Determine the (x, y) coordinate at the center of the cell enclosing the given text.  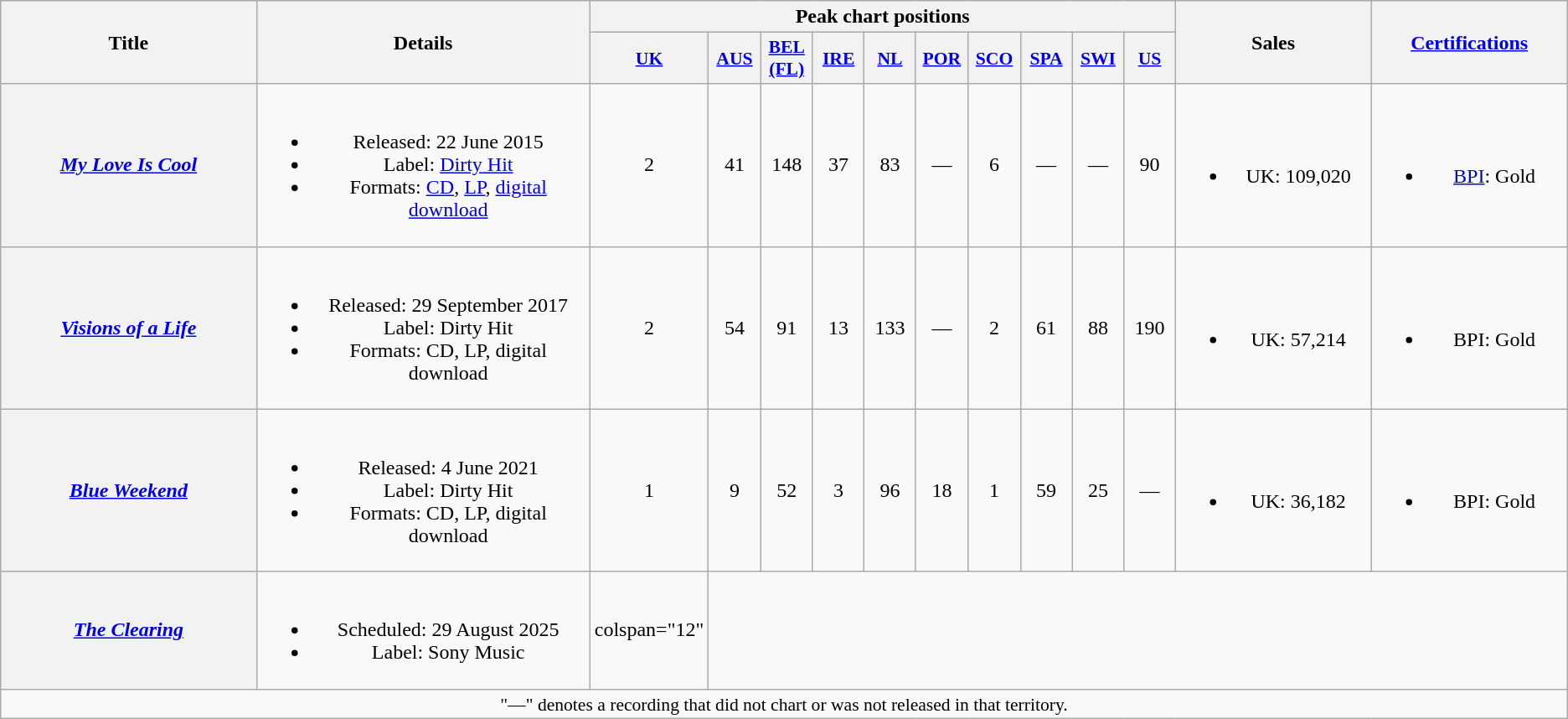
61 (1046, 328)
Visions of a Life (129, 328)
The Clearing (129, 630)
Details (423, 42)
SPA (1046, 59)
37 (838, 165)
54 (735, 328)
190 (1149, 328)
133 (890, 328)
90 (1149, 165)
SWI (1098, 59)
Released: 22 June 2015Label: Dirty HitFormats: CD, LP, digital download (423, 165)
BEL(FL) (787, 59)
83 (890, 165)
Certifications (1469, 42)
Blue Weekend (129, 490)
3 (838, 490)
Peak chart positions (883, 17)
UK: 57,214 (1273, 328)
NL (890, 59)
Released: 4 June 2021Label: Dirty HitFormats: CD, LP, digital download (423, 490)
Sales (1273, 42)
6 (994, 165)
UK: 36,182 (1273, 490)
AUS (735, 59)
UK (649, 59)
POR (941, 59)
UK: 109,020 (1273, 165)
IRE (838, 59)
148 (787, 165)
"—" denotes a recording that did not chart or was not released in that territory. (784, 704)
91 (787, 328)
59 (1046, 490)
Scheduled: 29 August 2025Label: Sony Music (423, 630)
41 (735, 165)
52 (787, 490)
18 (941, 490)
25 (1098, 490)
My Love Is Cool (129, 165)
colspan="12" (649, 630)
Title (129, 42)
88 (1098, 328)
SCO (994, 59)
9 (735, 490)
96 (890, 490)
13 (838, 328)
Released: 29 September 2017Label: Dirty HitFormats: CD, LP, digital download (423, 328)
US (1149, 59)
